For the text-containing cell, return its midpoint in (x, y) coordinate format. 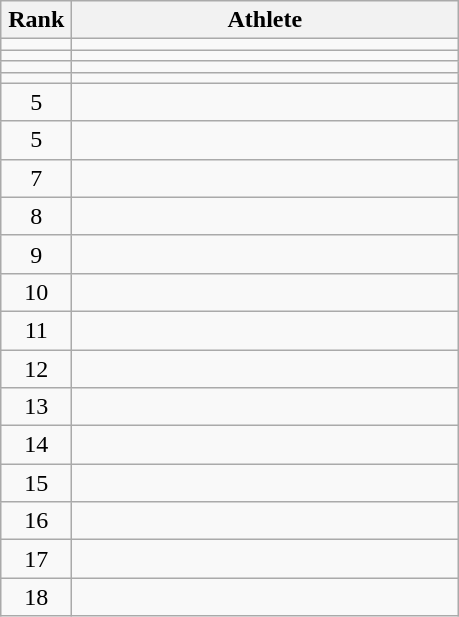
8 (36, 216)
7 (36, 178)
18 (36, 597)
16 (36, 521)
13 (36, 407)
Rank (36, 20)
9 (36, 254)
15 (36, 483)
12 (36, 369)
Athlete (265, 20)
10 (36, 292)
17 (36, 559)
11 (36, 330)
14 (36, 445)
